For the text-containing cell, return its midpoint in (X, Y) coordinate format. 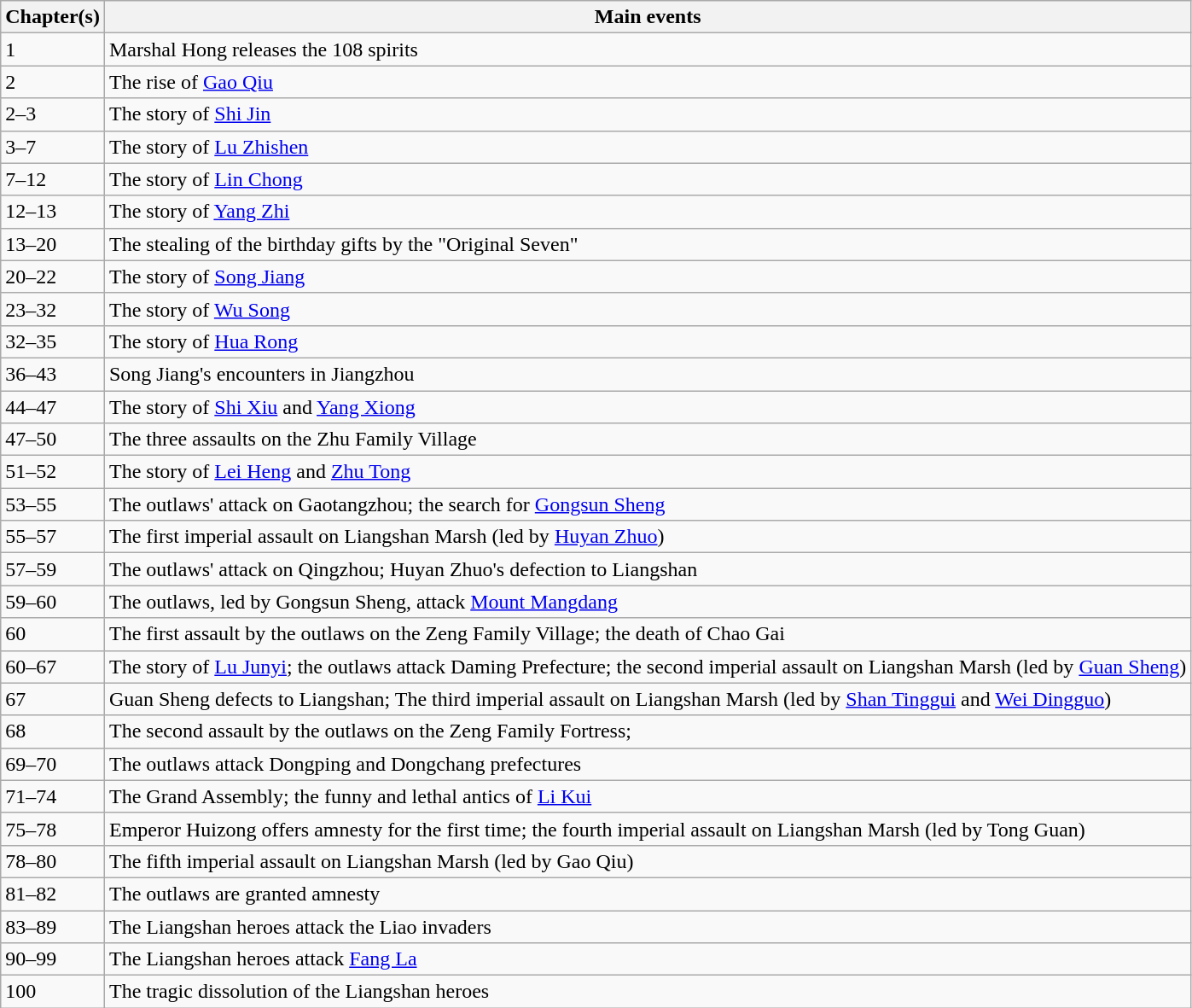
The story of Lei Heng and Zhu Tong (647, 472)
44–47 (53, 407)
90–99 (53, 959)
The story of Song Jiang (647, 277)
The outlaws attack Dongping and Dongchang prefectures (647, 764)
59–60 (53, 602)
The story of Shi Jin (647, 114)
The first assault by the outlaws on the Zeng Family Village; the death of Chao Gai (647, 634)
Chapter(s) (53, 17)
The stealing of the birthday gifts by the "Original Seven" (647, 244)
69–70 (53, 764)
The story of Yang Zhi (647, 212)
3–7 (53, 147)
2 (53, 82)
The story of Hua Rong (647, 341)
The rise of Gao Qiu (647, 82)
The story of Shi Xiu and Yang Xiong (647, 407)
Main events (647, 17)
The story of Lu Junyi; the outlaws attack Daming Prefecture; the second imperial assault on Liangshan Marsh (led by Guan Sheng) (647, 667)
67 (53, 699)
Guan Sheng defects to Liangshan; The third imperial assault on Liangshan Marsh (led by Shan Tinggui and Wei Dingguo) (647, 699)
Marshal Hong releases the 108 spirits (647, 50)
23–32 (53, 309)
The Liangshan heroes attack the Liao invaders (647, 926)
12–13 (53, 212)
The outlaws are granted amnesty (647, 894)
Song Jiang's encounters in Jiangzhou (647, 374)
Emperor Huizong offers amnesty for the first time; the fourth imperial assault on Liangshan Marsh (led by Tong Guan) (647, 829)
100 (53, 992)
81–82 (53, 894)
2–3 (53, 114)
53–55 (53, 504)
The story of Lu Zhishen (647, 147)
The outlaws' attack on Qingzhou; Huyan Zhuo's defection to Liangshan (647, 569)
The outlaws' attack on Gaotangzhou; the search for Gongsun Sheng (647, 504)
1 (53, 50)
The tragic dissolution of the Liangshan heroes (647, 992)
The story of Lin Chong (647, 179)
The second assault by the outlaws on the Zeng Family Fortress; (647, 731)
36–43 (53, 374)
78–80 (53, 861)
20–22 (53, 277)
47–50 (53, 440)
51–52 (53, 472)
68 (53, 731)
The story of Wu Song (647, 309)
The outlaws, led by Gongsun Sheng, attack Mount Mangdang (647, 602)
71–74 (53, 796)
83–89 (53, 926)
7–12 (53, 179)
60–67 (53, 667)
55–57 (53, 537)
The Grand Assembly; the funny and lethal antics of Li Kui (647, 796)
The first imperial assault on Liangshan Marsh (led by Huyan Zhuo) (647, 537)
57–59 (53, 569)
60 (53, 634)
The Liangshan heroes attack Fang La (647, 959)
32–35 (53, 341)
13–20 (53, 244)
75–78 (53, 829)
The fifth imperial assault on Liangshan Marsh (led by Gao Qiu) (647, 861)
The three assaults on the Zhu Family Village (647, 440)
